Capture the cell that displays the provided text and extract its (x, y) central coordinate. 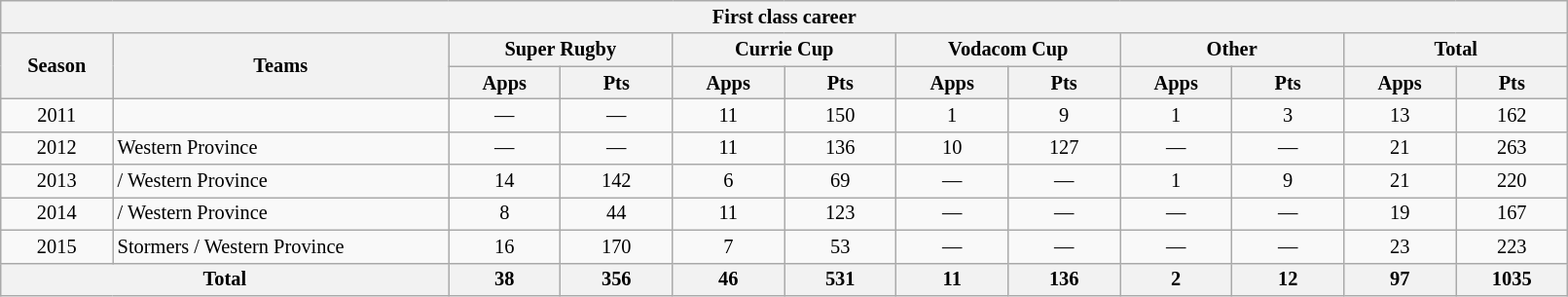
Season (56, 66)
Other (1232, 50)
2013 (56, 181)
Super Rugby (561, 50)
12 (1289, 279)
97 (1400, 279)
8 (504, 213)
46 (728, 279)
150 (841, 115)
2011 (56, 115)
142 (617, 181)
162 (1513, 115)
167 (1513, 213)
19 (1400, 213)
3 (1289, 115)
220 (1513, 181)
123 (841, 213)
2 (1176, 279)
223 (1513, 246)
1035 (1513, 279)
16 (504, 246)
2015 (56, 246)
10 (952, 148)
2014 (56, 213)
Currie Cup (784, 50)
14 (504, 181)
Stormers / Western Province (280, 246)
170 (617, 246)
127 (1065, 148)
2012 (56, 148)
Teams (280, 66)
263 (1513, 148)
44 (617, 213)
356 (617, 279)
23 (1400, 246)
69 (841, 181)
First class career (784, 17)
Vodacom Cup (1008, 50)
531 (841, 279)
Western Province (280, 148)
7 (728, 246)
38 (504, 279)
53 (841, 246)
6 (728, 181)
13 (1400, 115)
